Capture the cell that displays the provided text and extract its [X, Y] central coordinate. 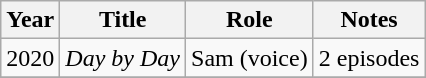
Role [250, 20]
2020 [30, 58]
Year [30, 20]
Sam (voice) [250, 58]
Day by Day [123, 58]
Notes [369, 20]
2 episodes [369, 58]
Title [123, 20]
